Scan for the cell matching the given text and deliver its (X, Y) coordinate at center. 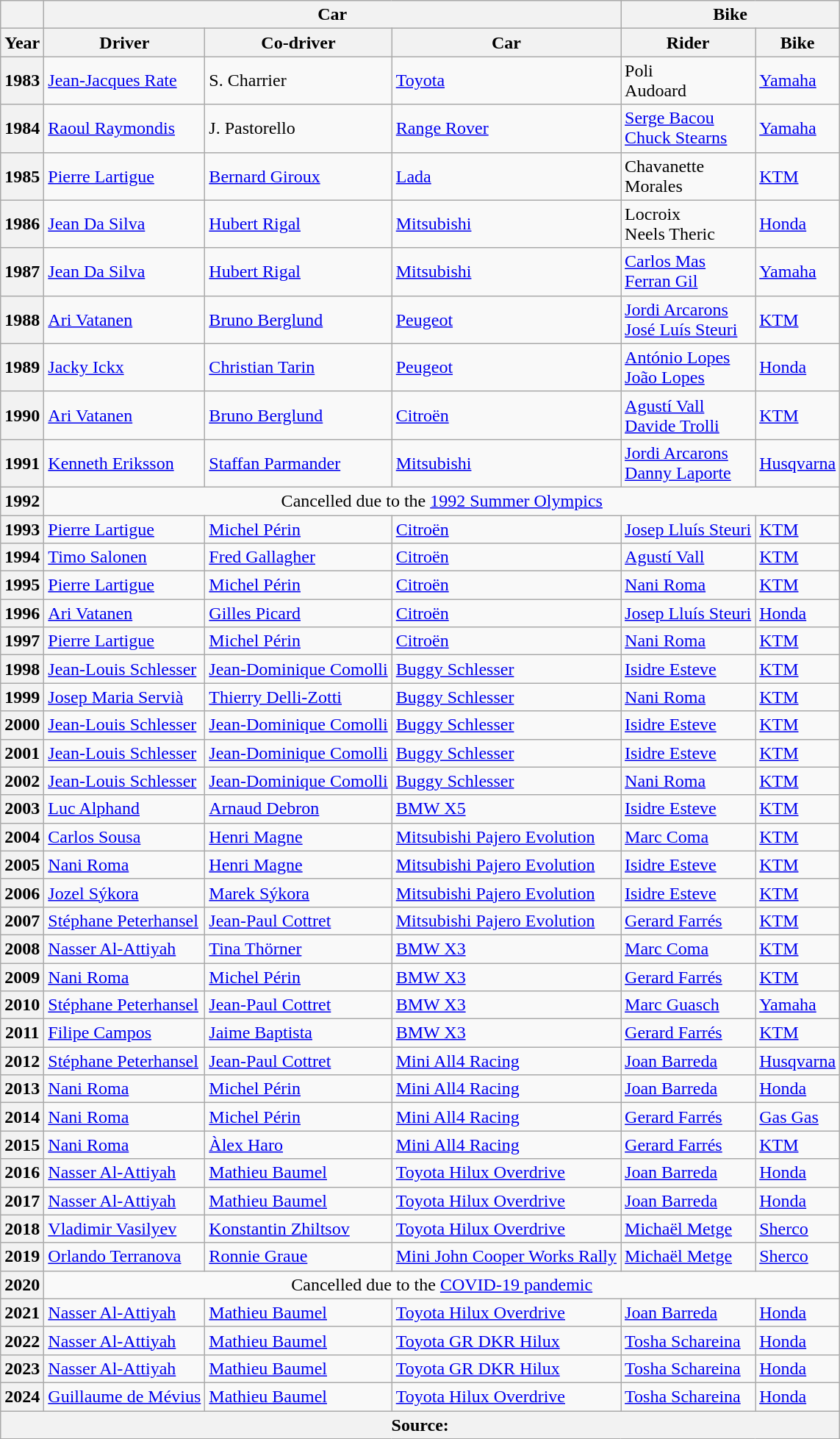
Jaime Baptista (298, 1033)
Staffan Parmander (298, 463)
Guillaume de Mévius (125, 1396)
Carlos Mas Ferran Gil (688, 272)
1989 (22, 368)
2005 (22, 865)
1991 (22, 463)
2018 (22, 1229)
Gilles Picard (298, 613)
Ronnie Graue (298, 1257)
1985 (22, 176)
Year (22, 43)
2013 (22, 1089)
Fred Gallagher (298, 557)
Agustí Vall (688, 557)
Orlando Terranova (125, 1257)
1990 (22, 415)
Rider (688, 43)
2012 (22, 1061)
2008 (22, 949)
2002 (22, 781)
Serge Bacou Chuck Stearns (688, 128)
1996 (22, 613)
Bernard Giroux (298, 176)
Gas Gas (798, 1117)
2004 (22, 837)
Jacky Ickx (125, 368)
Christian Tarin (298, 368)
J. Pastorello (298, 128)
Carlos Sousa (125, 837)
2001 (22, 753)
2000 (22, 725)
Marc Guasch (688, 1005)
1993 (22, 529)
2021 (22, 1313)
1994 (22, 557)
1995 (22, 585)
António Lopes João Lopes (688, 368)
Thierry Delli-Zotti (298, 697)
1984 (22, 128)
Tina Thörner (298, 949)
2017 (22, 1201)
Raoul Raymondis (125, 128)
Kenneth Eriksson (125, 463)
Luc Alphand (125, 809)
2022 (22, 1340)
1999 (22, 697)
Jordi Arcarons José Luís Steuri (688, 319)
Locroix Neels Theric (688, 224)
Cancelled due to the 1992 Summer Olympics (442, 501)
Filipe Campos (125, 1033)
Vladimir Vasilyev (125, 1229)
Arnaud Debron (298, 809)
1988 (22, 319)
2014 (22, 1117)
2024 (22, 1396)
Josep Maria Servià (125, 697)
Marek Sýkora (298, 893)
2003 (22, 809)
Driver (125, 43)
Timo Salonen (125, 557)
1987 (22, 272)
2016 (22, 1173)
2009 (22, 977)
Cancelled due to the COVID-19 pandemic (442, 1285)
Co-driver (298, 43)
Range Rover (506, 128)
Jean-Jacques Rate (125, 81)
Toyota (506, 81)
2007 (22, 921)
BMW X5 (506, 809)
Mini John Cooper Works Rally (506, 1257)
1983 (22, 81)
2010 (22, 1005)
1992 (22, 501)
2020 (22, 1285)
Àlex Haro (298, 1145)
2011 (22, 1033)
Konstantin Zhiltsov (298, 1229)
Agustí Vall Davide Trolli (688, 415)
Jordi Arcarons Danny Laporte (688, 463)
S. Charrier (298, 81)
2023 (22, 1368)
Poli Audoard (688, 81)
1986 (22, 224)
Lada (506, 176)
1998 (22, 669)
1997 (22, 641)
2015 (22, 1145)
Source: (420, 1424)
2019 (22, 1257)
Jozel Sýkora (125, 893)
Chavanette Morales (688, 176)
2006 (22, 893)
